Determine the (X, Y) coordinate at the center of the cell enclosing the given text.  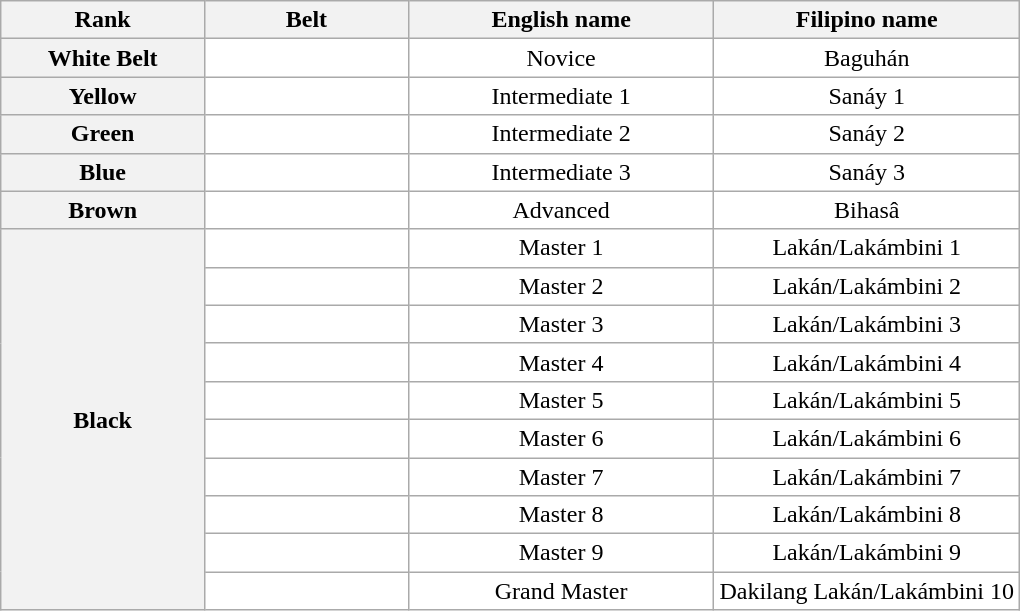
English name (561, 20)
Sanáy 3 (867, 172)
Intermediate 3 (561, 172)
Bihasâ (867, 210)
Intermediate 2 (561, 134)
Lakán/Lakámbini 5 (867, 400)
Master 6 (561, 438)
Lakán/Lakámbini 8 (867, 515)
Sanáy 1 (867, 96)
Novice (561, 58)
Filipino name (867, 20)
Baguhán (867, 58)
Lakán/Lakámbini 6 (867, 438)
Lakán/Lakámbini 1 (867, 248)
Master 2 (561, 286)
Grand Master (561, 591)
Sanáy 2 (867, 134)
Master 9 (561, 553)
Brown (103, 210)
Advanced (561, 210)
Lakán/Lakámbini 3 (867, 324)
Blue (103, 172)
Lakán/Lakámbini 4 (867, 362)
Master 1 (561, 248)
Intermediate 1 (561, 96)
Dakilang Lakán/Lakámbini 10 (867, 591)
Green (103, 134)
Belt (307, 20)
White Belt (103, 58)
Master 5 (561, 400)
Black (103, 420)
Lakán/Lakámbini 2 (867, 286)
Master 7 (561, 477)
Master 4 (561, 362)
Rank (103, 20)
Yellow (103, 96)
Lakán/Lakámbini 7 (867, 477)
Master 3 (561, 324)
Lakán/Lakámbini 9 (867, 553)
Master 8 (561, 515)
